Pinpoint the cell where the given text exists, returning its [x, y] midpoint coordinate. 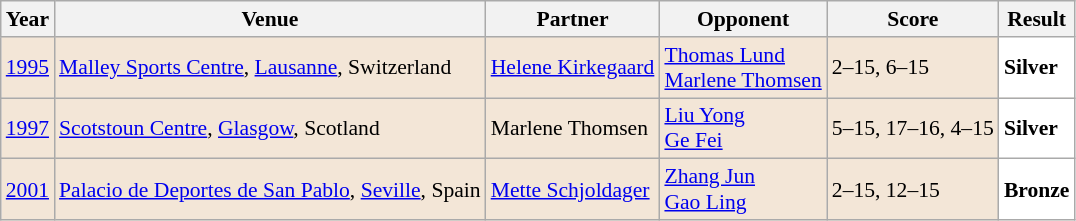
2–15, 12–15 [913, 190]
1997 [28, 128]
Scotstoun Centre, Glasgow, Scotland [270, 128]
Palacio de Deportes de San Pablo, Seville, Spain [270, 190]
2001 [28, 190]
Zhang Jun Gao Ling [742, 190]
Result [1037, 19]
Liu Yong Ge Fei [742, 128]
Thomas Lund Marlene Thomsen [742, 68]
Partner [573, 19]
Helene Kirkegaard [573, 68]
Score [913, 19]
Marlene Thomsen [573, 128]
Opponent [742, 19]
1995 [28, 68]
Bronze [1037, 190]
2–15, 6–15 [913, 68]
Mette Schjoldager [573, 190]
Year [28, 19]
5–15, 17–16, 4–15 [913, 128]
Venue [270, 19]
Malley Sports Centre, Lausanne, Switzerland [270, 68]
